Scan for the cell matching the given text and deliver its (x, y) coordinate at center. 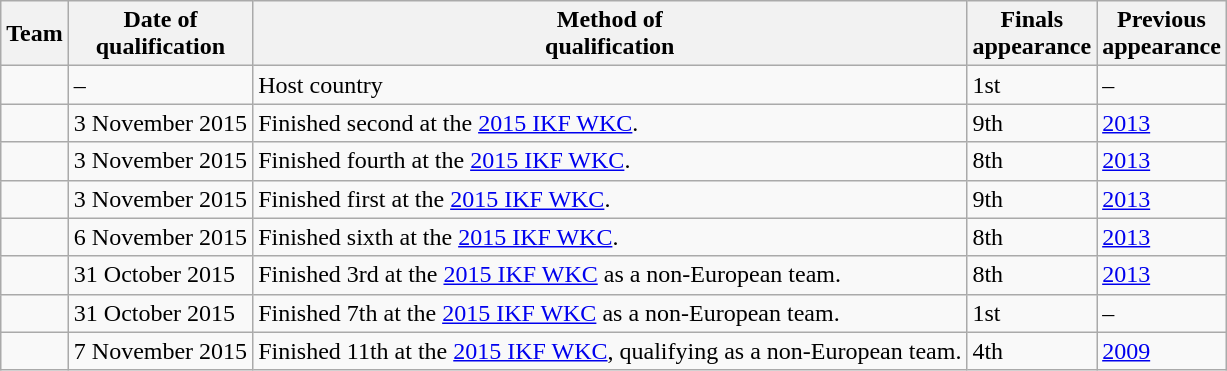
Finalsappearance (1032, 34)
Method ofqualification (610, 34)
Host country (610, 85)
4th (1032, 351)
Finished first at the 2015 IKF WKC. (610, 199)
Finished fourth at the 2015 IKF WKC. (610, 161)
Finished second at the 2015 IKF WKC. (610, 123)
Previousappearance (1162, 34)
Date ofqualification (160, 34)
7 November 2015 (160, 351)
Team (35, 34)
2009 (1162, 351)
Finished 11th at the 2015 IKF WKC, qualifying as a non-European team. (610, 351)
Finished 7th at the 2015 IKF WKC as a non-European team. (610, 313)
6 November 2015 (160, 237)
Finished 3rd at the 2015 IKF WKC as a non-European team. (610, 275)
Finished sixth at the 2015 IKF WKC. (610, 237)
